Find where the given text appears and provide that cell's center as [X, Y] coordinate. 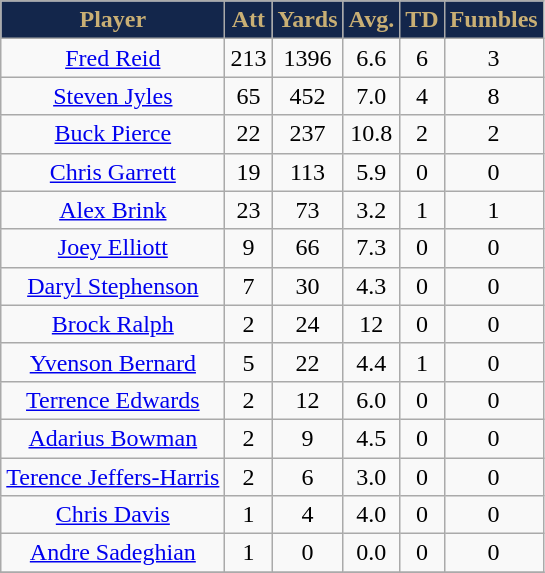
0.0 [372, 553]
Yards [308, 20]
Yvenson Bernard [113, 362]
4.5 [372, 438]
3.0 [372, 477]
Att [248, 20]
113 [308, 172]
Alex Brink [113, 210]
10.8 [372, 134]
23 [248, 210]
Terence Jeffers-Harris [113, 477]
Adarius Bowman [113, 438]
6.6 [372, 58]
4.3 [372, 286]
65 [248, 96]
6.0 [372, 400]
Terrence Edwards [113, 400]
Joey Elliott [113, 248]
Andre Sadeghian [113, 553]
Buck Pierce [113, 134]
Brock Ralph [113, 324]
7 [248, 286]
73 [308, 210]
Fred Reid [113, 58]
7.3 [372, 248]
213 [248, 58]
5 [248, 362]
30 [308, 286]
Player [113, 20]
66 [308, 248]
Steven Jyles [113, 96]
8 [494, 96]
Avg. [372, 20]
237 [308, 134]
Daryl Stephenson [113, 286]
5.9 [372, 172]
Chris Garrett [113, 172]
452 [308, 96]
Fumbles [494, 20]
7.0 [372, 96]
4.0 [372, 515]
4.4 [372, 362]
3 [494, 58]
3.2 [372, 210]
19 [248, 172]
TD [422, 20]
1396 [308, 58]
24 [308, 324]
Chris Davis [113, 515]
